Pinpoint the cell where the given text exists, returning its (X, Y) midpoint coordinate. 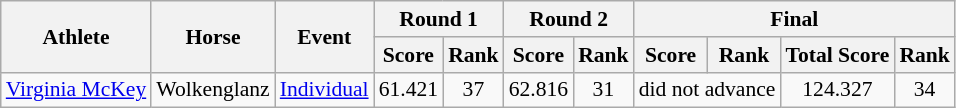
Total Score (837, 55)
34 (924, 90)
Round 2 (569, 19)
Wolkenglanz (212, 90)
Virginia McKey (76, 90)
62.816 (538, 90)
Individual (324, 90)
124.327 (837, 90)
37 (474, 90)
did not advance (708, 90)
Athlete (76, 36)
61.421 (408, 90)
Final (794, 19)
Event (324, 36)
Round 1 (439, 19)
31 (604, 90)
Horse (212, 36)
